Extract the [x, y] coordinate from the center of the cell holding the provided text.  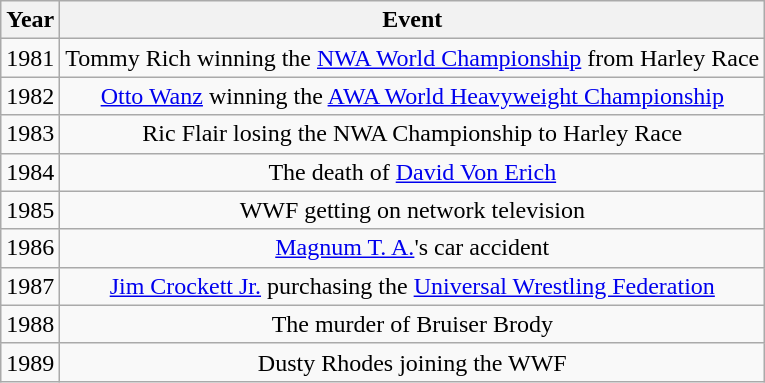
WWF getting on network television [412, 210]
Ric Flair losing the NWA Championship to Harley Race [412, 134]
1983 [30, 134]
Jim Crockett Jr. purchasing the Universal Wrestling Federation [412, 286]
1989 [30, 362]
Year [30, 20]
1984 [30, 172]
1981 [30, 58]
1985 [30, 210]
Dusty Rhodes joining the WWF [412, 362]
1988 [30, 324]
1982 [30, 96]
Event [412, 20]
1987 [30, 286]
Otto Wanz winning the AWA World Heavyweight Championship [412, 96]
The murder of Bruiser Brody [412, 324]
1986 [30, 248]
The death of David Von Erich [412, 172]
Magnum T. A.'s car accident [412, 248]
Tommy Rich winning the NWA World Championship from Harley Race [412, 58]
